Identify which cell holds the provided text, then report its [x, y] central coordinate. 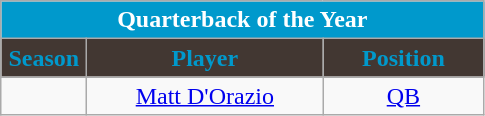
Season [44, 58]
Position [404, 58]
Player [205, 58]
QB [404, 96]
Matt D'Orazio [205, 96]
Quarterback of the Year [242, 20]
